Return the [x, y] coordinate for the center point of the cell that contains the specified text.  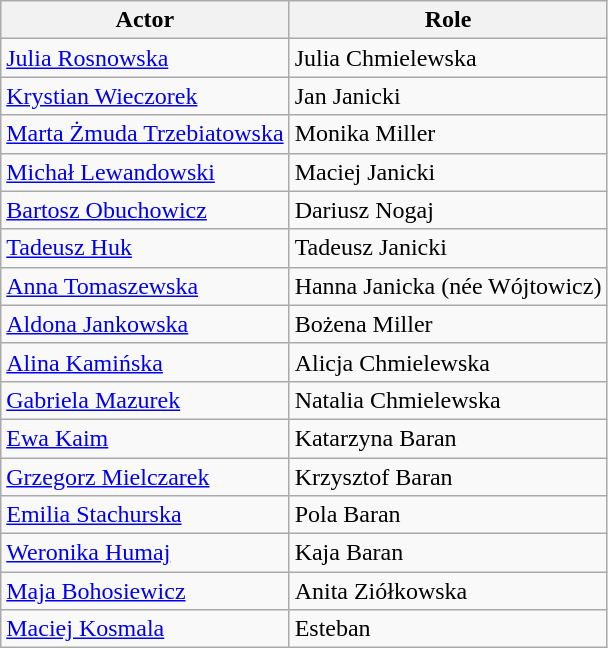
Michał Lewandowski [145, 172]
Maja Bohosiewicz [145, 591]
Natalia Chmielewska [448, 400]
Maciej Janicki [448, 172]
Emilia Stachurska [145, 515]
Alina Kamińska [145, 362]
Grzegorz Mielczarek [145, 477]
Dariusz Nogaj [448, 210]
Bartosz Obuchowicz [145, 210]
Katarzyna Baran [448, 438]
Julia Rosnowska [145, 58]
Aldona Jankowska [145, 324]
Ewa Kaim [145, 438]
Bożena Miller [448, 324]
Krzysztof Baran [448, 477]
Tadeusz Janicki [448, 248]
Pola Baran [448, 515]
Marta Żmuda Trzebiatowska [145, 134]
Krystian Wieczorek [145, 96]
Alicja Chmielewska [448, 362]
Monika Miller [448, 134]
Hanna Janicka (née Wójtowicz) [448, 286]
Tadeusz Huk [145, 248]
Anna Tomaszewska [145, 286]
Jan Janicki [448, 96]
Role [448, 20]
Kaja Baran [448, 553]
Maciej Kosmala [145, 629]
Actor [145, 20]
Esteban [448, 629]
Anita Ziółkowska [448, 591]
Gabriela Mazurek [145, 400]
Julia Chmielewska [448, 58]
Weronika Humaj [145, 553]
